Find where the given text appears and provide that cell's center as [X, Y] coordinate. 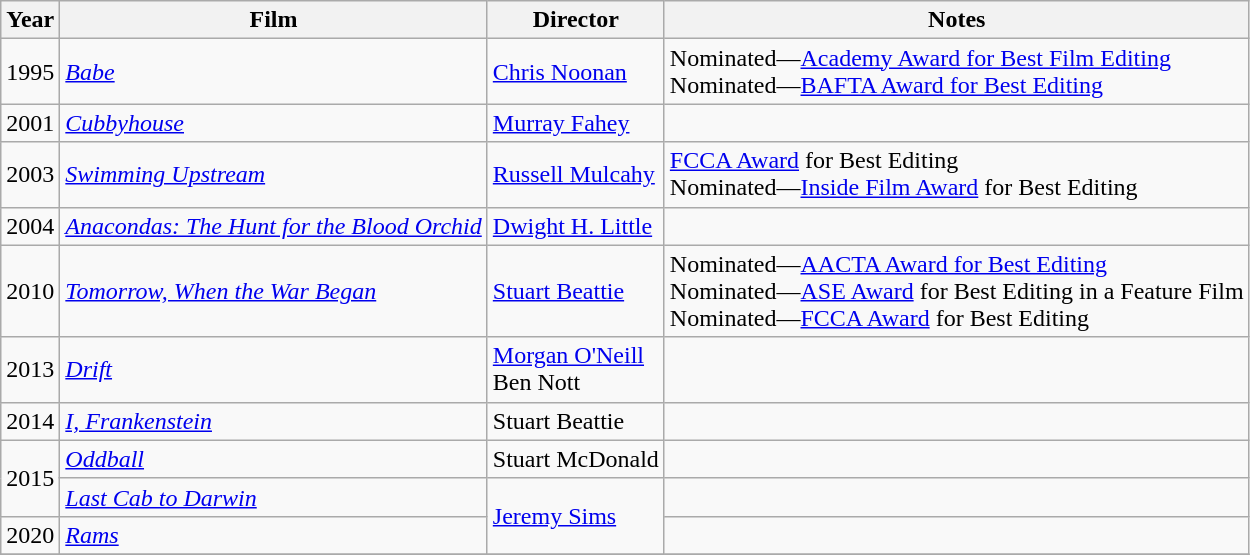
2003 [30, 174]
Last Cab to Darwin [274, 497]
Film [274, 20]
Notes [956, 20]
FCCA Award for Best EditingNominated—Inside Film Award for Best Editing [956, 174]
Chris Noonan [576, 72]
Swimming Upstream [274, 174]
Morgan O'NeillBen Nott [576, 370]
2001 [30, 123]
Jeremy Sims [576, 516]
Year [30, 20]
Stuart McDonald [576, 459]
Nominated—AACTA Award for Best EditingNominated—ASE Award for Best Editing in a Feature FilmNominated—FCCA Award for Best Editing [956, 291]
1995 [30, 72]
Drift [274, 370]
2014 [30, 421]
Dwight H. Little [576, 226]
Cubbyhouse [274, 123]
2013 [30, 370]
Murray Fahey [576, 123]
I, Frankenstein [274, 421]
2015 [30, 478]
Russell Mulcahy [576, 174]
Director [576, 20]
2010 [30, 291]
2004 [30, 226]
Rams [274, 535]
Anacondas: The Hunt for the Blood Orchid [274, 226]
Nominated—Academy Award for Best Film EditingNominated—BAFTA Award for Best Editing [956, 72]
Tomorrow, When the War Began [274, 291]
Oddball [274, 459]
2020 [30, 535]
Babe [274, 72]
